Identify which cell holds the provided text, then report its (X, Y) central coordinate. 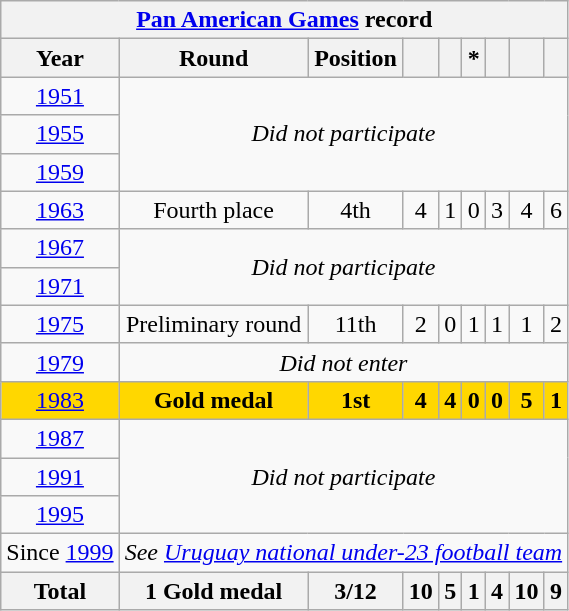
9 (556, 591)
Since 1999 (60, 553)
Did not enter (344, 362)
1 Gold medal (214, 591)
1st (356, 400)
Pan American Games record (284, 20)
1967 (60, 248)
1975 (60, 324)
Fourth place (214, 210)
11th (356, 324)
1995 (60, 515)
3 (496, 210)
1987 (60, 438)
6 (556, 210)
Position (356, 58)
4th (356, 210)
1991 (60, 477)
1963 (60, 210)
Gold medal (214, 400)
1983 (60, 400)
1951 (60, 96)
1979 (60, 362)
Round (214, 58)
1971 (60, 286)
3/12 (356, 591)
1959 (60, 172)
Preliminary round (214, 324)
See Uruguay national under-23 football team (344, 553)
Total (60, 591)
1955 (60, 134)
Year (60, 58)
* (474, 58)
